Capture the cell that displays the provided text and extract its (x, y) central coordinate. 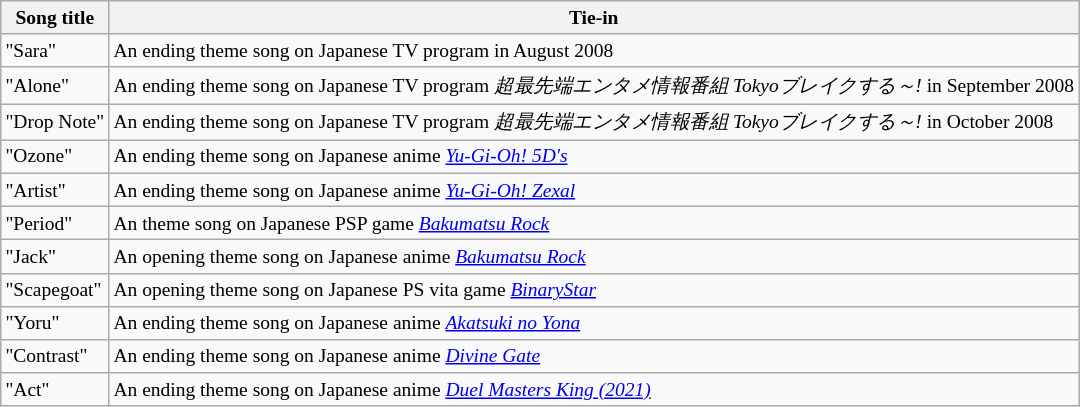
"Artist" (55, 190)
"Jack" (55, 256)
An opening theme song on Japanese anime Bakumatsu Rock (594, 256)
Song title (55, 18)
An ending theme song on Japanese anime Divine Gate (594, 356)
"Ozone" (55, 156)
"Sara" (55, 50)
An opening theme song on Japanese PS vita game BinaryStar (594, 290)
"Act" (55, 390)
"Yoru" (55, 322)
An theme song on Japanese PSP game Bakumatsu Rock (594, 222)
An ending theme song on Japanese anime Akatsuki no Yona (594, 322)
"Scapegoat" (55, 290)
"Alone" (55, 85)
"Period" (55, 222)
An ending theme song on Japanese TV program 超最先端エンタメ情報番組 Tokyoブレイクする～! in September 2008 (594, 85)
An ending theme song on Japanese TV program 超最先端エンタメ情報番組 Tokyoブレイクする～! in October 2008 (594, 122)
"Drop Note" (55, 122)
An ending theme song on Japanese anime Yu-Gi-Oh! 5D's (594, 156)
An ending theme song on Japanese anime Duel Masters King (2021) (594, 390)
"Contrast" (55, 356)
Tie-in (594, 18)
An ending theme song on Japanese TV program in August 2008 (594, 50)
An ending theme song on Japanese anime Yu-Gi-Oh! Zexal (594, 190)
